Extract the [x, y] coordinate from the center of the cell holding the provided text.  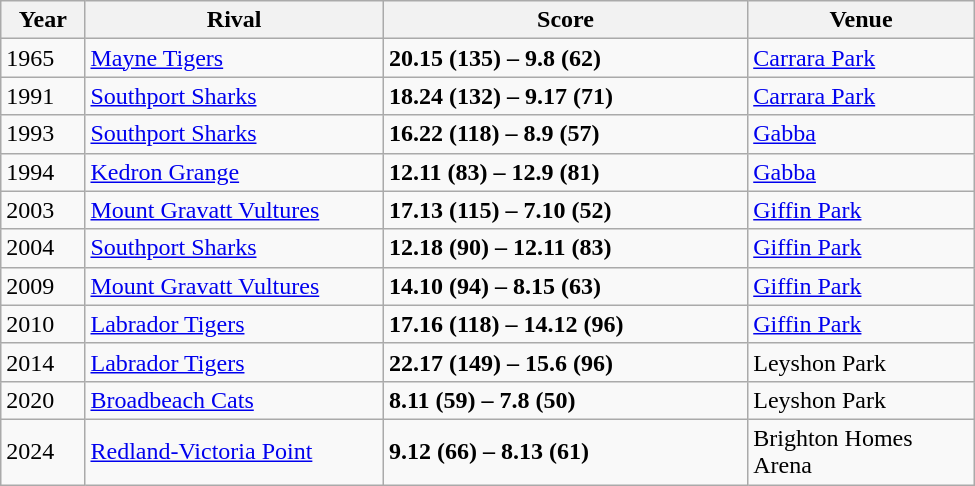
14.10 (94) – 8.15 (63) [565, 286]
Score [565, 20]
22.17 (149) – 15.6 (96) [565, 362]
2020 [43, 400]
20.15 (135) – 9.8 (62) [565, 58]
17.16 (118) – 14.12 (96) [565, 324]
12.18 (90) – 12.11 (83) [565, 248]
17.13 (115) – 7.10 (52) [565, 210]
16.22 (118) – 8.9 (57) [565, 134]
2004 [43, 248]
2014 [43, 362]
8.11 (59) – 7.8 (50) [565, 400]
1994 [43, 172]
1993 [43, 134]
9.12 (66) – 8.13 (61) [565, 452]
2010 [43, 324]
2009 [43, 286]
Mayne Tigers [234, 58]
12.11 (83) – 12.9 (81) [565, 172]
Venue [862, 20]
Year [43, 20]
1991 [43, 96]
18.24 (132) – 9.17 (71) [565, 96]
Broadbeach Cats [234, 400]
Kedron Grange [234, 172]
Brighton Homes Arena [862, 452]
2024 [43, 452]
2003 [43, 210]
1965 [43, 58]
Redland-Victoria Point [234, 452]
Rival [234, 20]
